Detect which cell encompasses the target text, then output its [x, y] center coordinate. 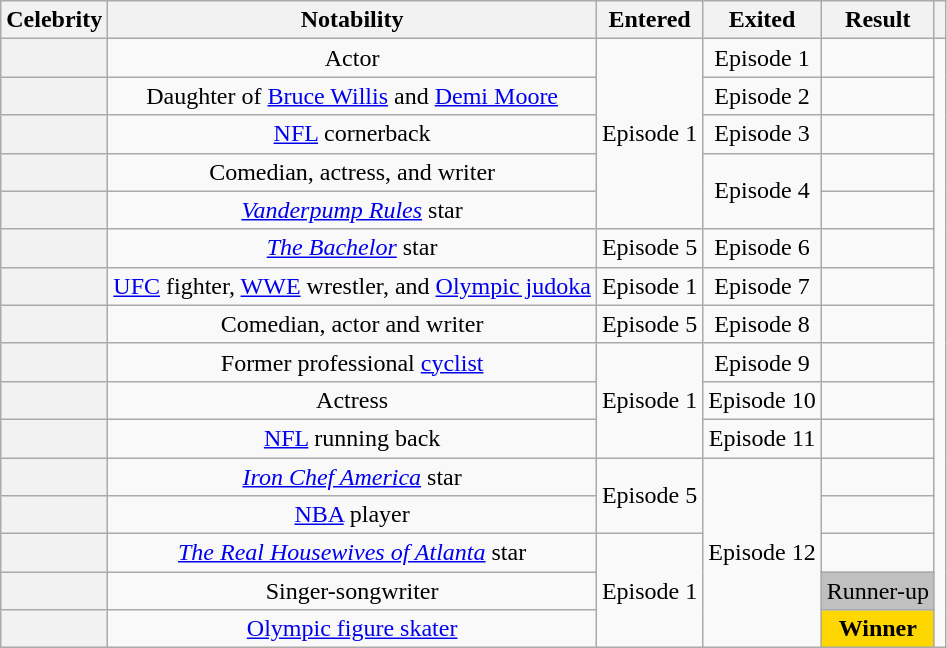
Exited [762, 20]
Entered [649, 20]
Episode 9 [762, 362]
The Real Housewives of Atlanta star [352, 553]
Iron Chef America star [352, 477]
Comedian, actor and writer [352, 324]
Runner-up [878, 591]
Result [878, 20]
Episode 11 [762, 438]
Daughter of Bruce Willis and Demi Moore [352, 96]
Episode 6 [762, 248]
Former professional cyclist [352, 362]
Comedian, actress, and writer [352, 172]
NFL running back [352, 438]
Actress [352, 400]
Episode 7 [762, 286]
Winner [878, 629]
Episode 3 [762, 134]
Episode 4 [762, 191]
NFL cornerback [352, 134]
Episode 2 [762, 96]
Olympic figure skater [352, 629]
Singer-songwriter [352, 591]
Episode 8 [762, 324]
Episode 10 [762, 400]
UFC fighter, WWE wrestler, and Olympic judoka [352, 286]
The Bachelor star [352, 248]
NBA player [352, 515]
Vanderpump Rules star [352, 210]
Episode 12 [762, 553]
Notability [352, 20]
Actor [352, 58]
Celebrity [54, 20]
